Return the (X, Y) coordinate for the center point of the cell that contains the specified text.  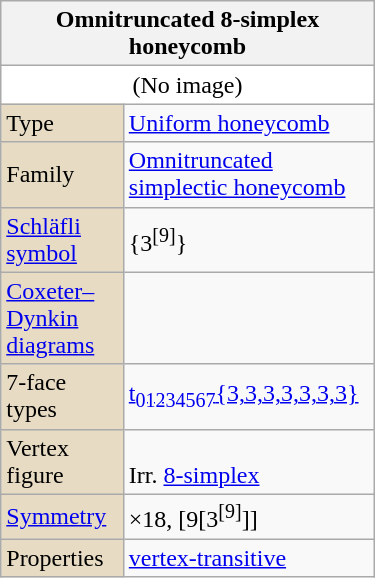
×18, [9[3[9]]] (248, 516)
t01234567{3,3,3,3,3,3,3} (248, 396)
Vertex figure (62, 462)
Family (62, 174)
Uniform honeycomb (248, 123)
vertex-transitive (248, 558)
Irr. 8-simplex (248, 462)
Schläfli symbol (62, 240)
Symmetry (62, 516)
(No image) (188, 85)
Coxeter–Dynkin diagrams (62, 318)
Omnitruncated simplectic honeycomb (248, 174)
7-face types (62, 396)
Omnitruncated 8-simplex honeycomb (188, 34)
{3[9]} (248, 240)
Type (62, 123)
Properties (62, 558)
